Find where the given text appears and provide that cell's center as [x, y] coordinate. 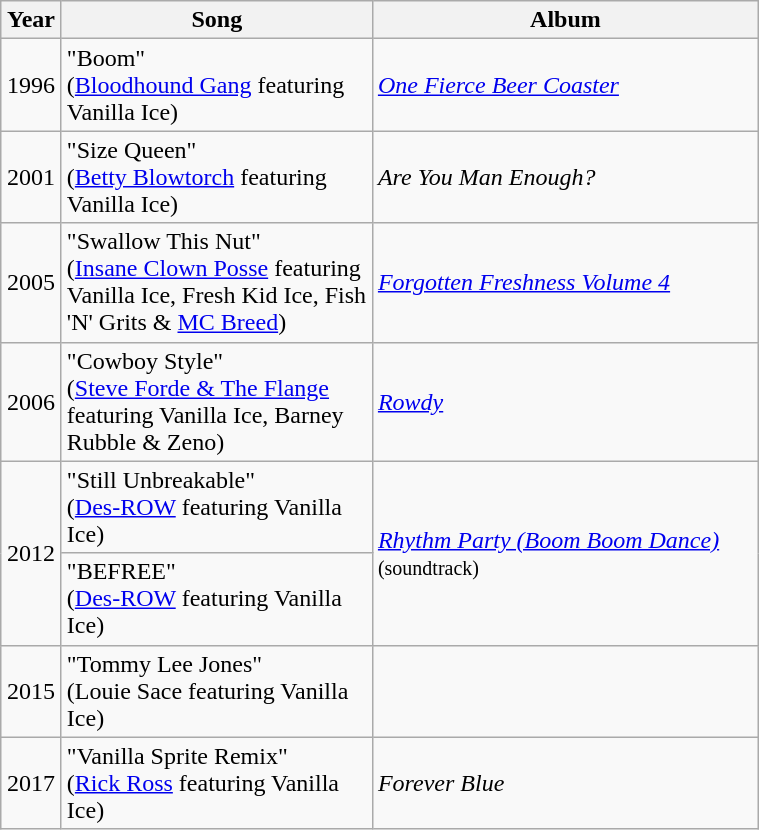
Song [216, 20]
Forever Blue [565, 783]
"Swallow This Nut" (Insane Clown Posse featuring Vanilla Ice, Fresh Kid Ice, Fish 'N' Grits & MC Breed) [216, 282]
2006 [32, 402]
2012 [32, 553]
One Fierce Beer Coaster [565, 85]
"Still Unbreakable" (Des-ROW featuring Vanilla Ice) [216, 507]
2015 [32, 691]
"BEFREE" (Des-ROW featuring Vanilla Ice) [216, 599]
Forgotten Freshness Volume 4 [565, 282]
Album [565, 20]
2001 [32, 177]
2017 [32, 783]
"Cowboy Style" (Steve Forde & The Flange featuring Vanilla Ice, Barney Rubble & Zeno) [216, 402]
Rowdy [565, 402]
"Tommy Lee Jones" (Louie Sace featuring Vanilla Ice) [216, 691]
"Vanilla Sprite Remix" (Rick Ross featuring Vanilla Ice) [216, 783]
Year [32, 20]
Are You Man Enough? [565, 177]
2005 [32, 282]
"Boom" (Bloodhound Gang featuring Vanilla Ice) [216, 85]
1996 [32, 85]
"Size Queen" (Betty Blowtorch featuring Vanilla Ice) [216, 177]
Rhythm Party (Boom Boom Dance) (soundtrack) [565, 553]
